Detect which cell encompasses the target text, then output its (X, Y) center coordinate. 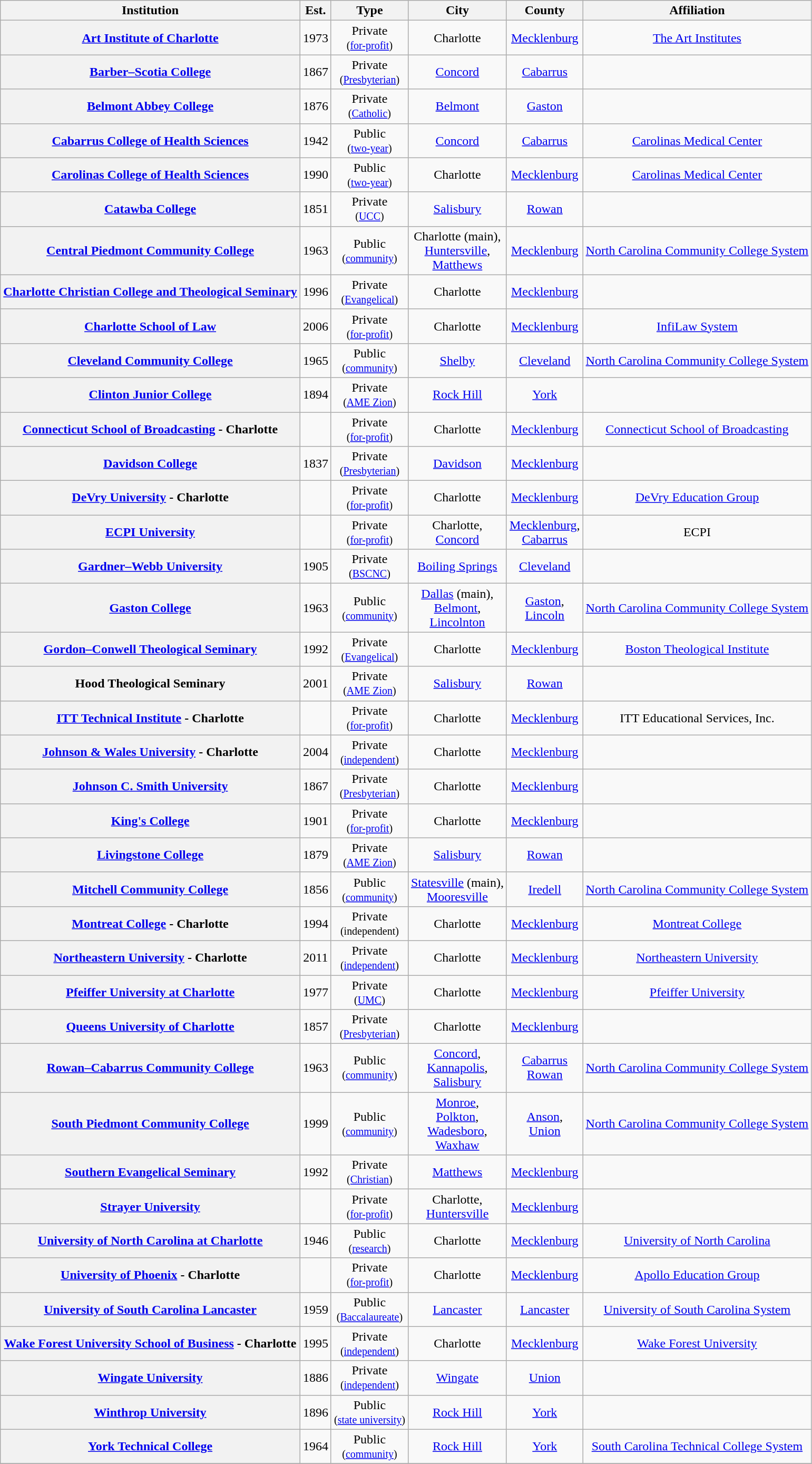
Winthrop University (151, 1412)
Gordon–Conwell Theological Seminary (151, 649)
Est. (315, 11)
Public(Baccalaureate) (369, 1310)
1901 (315, 820)
DeVry Education Group (697, 498)
1851 (315, 209)
2001 (315, 683)
2004 (315, 752)
1973 (315, 38)
1977 (315, 992)
Carolinas College of Health Sciences (151, 175)
Wingate (457, 1378)
Montreat College - Charlotte (151, 924)
Gaston (545, 106)
Gaston College (151, 608)
1946 (315, 1241)
Private(Catholic) (369, 106)
Wingate University (151, 1378)
Wake Forest University School of Business - Charlotte (151, 1343)
Iredell (545, 889)
Davidson College (151, 464)
Livingstone College (151, 855)
The Art Institutes (697, 38)
South Piedmont Community College (151, 1124)
Charlotte (main),Huntersville,Matthews (457, 250)
Dallas (main),Belmont,Lincolnton (457, 608)
CabarrusRowan (545, 1068)
Montreat College (697, 924)
King's College (151, 820)
Southern Evangelical Seminary (151, 1172)
2006 (315, 326)
Institution (151, 11)
Hood Theological Seminary (151, 683)
Rowan–Cabarrus Community College (151, 1068)
University of North Carolina at Charlotte (151, 1241)
Connecticut School of Broadcasting - Charlotte (151, 429)
Pfeiffer University at Charlotte (151, 992)
City (457, 11)
1905 (315, 566)
University of Phoenix - Charlotte (151, 1275)
InfiLaw System (697, 326)
ITT Technical Institute - Charlotte (151, 718)
1965 (315, 361)
Mecklenburg,Cabarrus (545, 532)
Cabarrus College of Health Sciences (151, 140)
Clinton Junior College (151, 394)
Statesville (main),Mooresville (457, 889)
Charlotte School of Law (151, 326)
1964 (315, 1447)
ECPI University (151, 532)
Central Piedmont Community College (151, 250)
1990 (315, 175)
1996 (315, 292)
1894 (315, 394)
Private(UCC) (369, 209)
1886 (315, 1378)
Affiliation (697, 11)
ITT Educational Services, Inc. (697, 718)
Art Institute of Charlotte (151, 38)
Gardner–Webb University (151, 566)
1942 (315, 140)
Belmont Abbey College (151, 106)
Charlotte,Huntersville (457, 1206)
Shelby (457, 361)
Pfeiffer University (697, 992)
Connecticut School of Broadcasting (697, 429)
County (545, 11)
University of North Carolina (697, 1241)
Mitchell Community College (151, 889)
Public(state university) (369, 1412)
DeVry University - Charlotte (151, 498)
1857 (315, 1027)
University of South Carolina System (697, 1310)
1994 (315, 924)
Matthews (457, 1172)
1837 (315, 464)
Gaston,Lincoln (545, 608)
Anson,Union (545, 1124)
Boston Theological Institute (697, 649)
Private(UMC) (369, 992)
Type (369, 11)
1999 (315, 1124)
Private(Christian) (369, 1172)
Johnson C. Smith University (151, 787)
Davidson (457, 464)
Apollo Education Group (697, 1275)
Catawba College (151, 209)
2011 (315, 957)
Charlotte,Concord (457, 532)
Private(BSCNC) (369, 566)
Charlotte Christian College and Theological Seminary (151, 292)
1856 (315, 889)
Boiling Springs (457, 566)
Barber–Scotia College (151, 72)
Johnson & Wales University - Charlotte (151, 752)
1876 (315, 106)
Belmont (457, 106)
Public(research) (369, 1241)
1879 (315, 855)
1896 (315, 1412)
1959 (315, 1310)
Union (545, 1378)
Strayer University (151, 1206)
South Carolina Technical College System (697, 1447)
Queens University of Charlotte (151, 1027)
ECPI (697, 532)
York Technical College (151, 1447)
Northeastern University (697, 957)
Monroe,Polkton,Wadesboro,Waxhaw (457, 1124)
Concord,Kannapolis,Salisbury (457, 1068)
Cleveland Community College (151, 361)
University of South Carolina Lancaster (151, 1310)
Northeastern University - Charlotte (151, 957)
Wake Forest University (697, 1343)
1995 (315, 1343)
